For the text-containing cell, return its midpoint in (x, y) coordinate format. 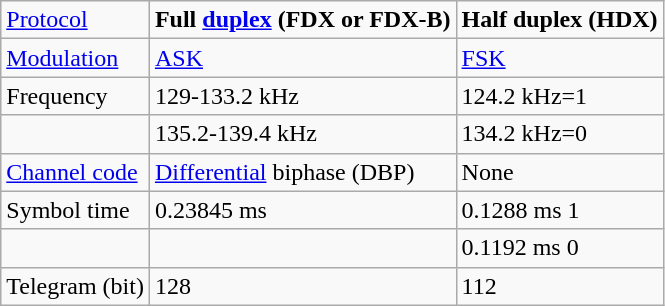
124.2 kHz=1 (560, 96)
Channel code (76, 172)
129-133.2 kHz (302, 96)
Frequency (76, 96)
FSK (560, 58)
0.1288 ms 1 (560, 210)
Differential biphase (DBP) (302, 172)
Modulation (76, 58)
Symbol time (76, 210)
0.23845 ms (302, 210)
ASK (302, 58)
128 (302, 286)
112 (560, 286)
Telegram (bit) (76, 286)
135.2-139.4 kHz (302, 134)
134.2 kHz=0 (560, 134)
None (560, 172)
0.1192 ms 0 (560, 248)
Full duplex (FDX or FDX-B) (302, 20)
Protocol (76, 20)
Half duplex (HDX) (560, 20)
